Provide the (X, Y) coordinate of the cell's center where the given text is located.  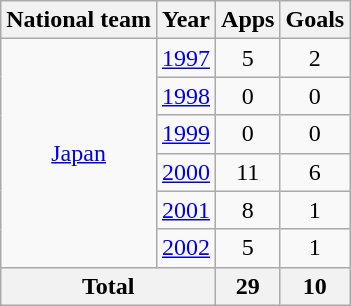
Apps (248, 20)
Goals (315, 20)
1998 (186, 96)
National team (79, 20)
2 (315, 58)
1999 (186, 134)
Total (108, 286)
10 (315, 286)
Japan (79, 153)
1997 (186, 58)
2001 (186, 210)
2002 (186, 248)
8 (248, 210)
11 (248, 172)
2000 (186, 172)
6 (315, 172)
29 (248, 286)
Year (186, 20)
